Identify which cell holds the provided text, then report its (X, Y) central coordinate. 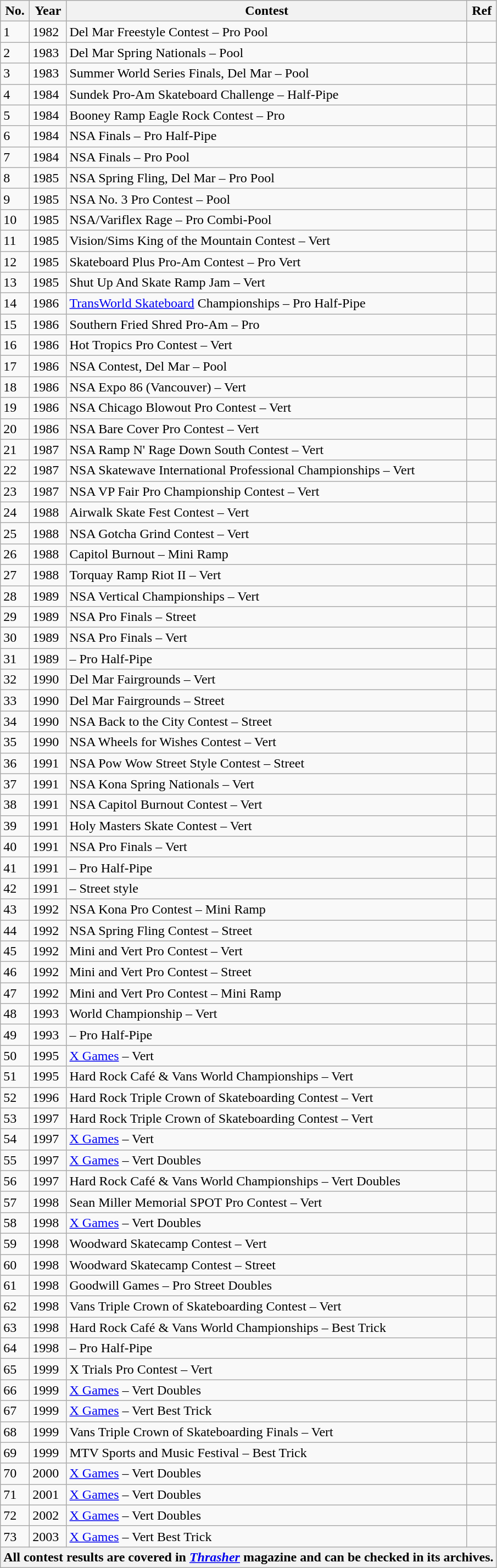
NSA Spring Fling, Del Mar – Pro Pool (267, 178)
Holy Masters Skate Contest – Vert (267, 826)
NSA VP Fair Pro Championship Contest – Vert (267, 491)
24 (15, 512)
8 (15, 178)
6 (15, 136)
Hard Rock Café & Vans World Championships – Vert (267, 1077)
34 (15, 721)
1996 (48, 1097)
NSA Finals – Pro Half-Pipe (267, 136)
2001 (48, 1494)
68 (15, 1432)
2003 (48, 1536)
1 (15, 32)
Hot Tropics Pro Contest – Vert (267, 345)
15 (15, 324)
Booney Ramp Eagle Rock Contest – Pro (267, 115)
Vans Triple Crown of Skateboarding Finals – Vert (267, 1432)
3 (15, 74)
35 (15, 742)
Del Mar Fairgrounds – Street (267, 701)
28 (15, 596)
18 (15, 387)
65 (15, 1369)
NSA Pro Finals – Street (267, 617)
NSA/Variflex Rage – Pro Combi-Pool (267, 220)
30 (15, 638)
56 (15, 1181)
62 (15, 1307)
Goodwill Games – Pro Street Doubles (267, 1286)
Sean Miller Memorial SPOT Pro Contest – Vert (267, 1202)
Vans Triple Crown of Skateboarding Contest – Vert (267, 1307)
Shut Up And Skate Ramp Jam – Vert (267, 283)
– Street style (267, 888)
59 (15, 1244)
Sundek Pro-Am Skateboard Challenge – Half-Pipe (267, 94)
2002 (48, 1515)
10 (15, 220)
20 (15, 429)
Del Mar Freestyle Contest – Pro Pool (267, 32)
26 (15, 554)
72 (15, 1515)
2 (15, 53)
4 (15, 94)
64 (15, 1348)
14 (15, 304)
49 (15, 1035)
Contest (267, 11)
Airwalk Skate Fest Contest – Vert (267, 512)
48 (15, 1014)
31 (15, 659)
World Championship – Vert (267, 1014)
41 (15, 867)
Year (48, 11)
12 (15, 262)
67 (15, 1411)
19 (15, 408)
47 (15, 993)
36 (15, 763)
52 (15, 1097)
43 (15, 909)
44 (15, 931)
39 (15, 826)
33 (15, 701)
Hard Rock Café & Vans World Championships – Best Trick (267, 1328)
NSA Kona Spring Nationals – Vert (267, 784)
Hard Rock Café & Vans World Championships – Vert Doubles (267, 1181)
Mini and Vert Pro Contest – Mini Ramp (267, 993)
Woodward Skatecamp Contest – Street (267, 1264)
1982 (48, 32)
9 (15, 199)
73 (15, 1536)
NSA Capitol Burnout Contest – Vert (267, 805)
Woodward Skatecamp Contest – Vert (267, 1244)
Del Mar Spring Nationals – Pool (267, 53)
29 (15, 617)
NSA Vertical Championships – Vert (267, 596)
25 (15, 533)
37 (15, 784)
23 (15, 491)
11 (15, 240)
NSA Spring Fling Contest – Street (267, 931)
Skateboard Plus Pro-Am Contest – Pro Vert (267, 262)
NSA Skatewave International Professional Championships – Vert (267, 471)
X Trials Pro Contest – Vert (267, 1369)
70 (15, 1474)
50 (15, 1056)
Mini and Vert Pro Contest – Vert (267, 951)
7 (15, 157)
NSA Back to the City Contest – Street (267, 721)
Vision/Sims King of the Mountain Contest – Vert (267, 240)
2000 (48, 1474)
60 (15, 1264)
53 (15, 1118)
NSA Finals – Pro Pool (267, 157)
21 (15, 450)
Ref (482, 11)
55 (15, 1160)
Mini and Vert Pro Contest – Street (267, 972)
16 (15, 345)
45 (15, 951)
27 (15, 575)
51 (15, 1077)
NSA Ramp N' Rage Down South Contest – Vert (267, 450)
Summer World Series Finals, Del Mar – Pool (267, 74)
No. (15, 11)
13 (15, 283)
NSA Chicago Blowout Pro Contest – Vert (267, 408)
Del Mar Fairgrounds – Vert (267, 680)
71 (15, 1494)
NSA Gotcha Grind Contest – Vert (267, 533)
38 (15, 805)
NSA Kona Pro Contest – Mini Ramp (267, 909)
69 (15, 1453)
Torquay Ramp Riot II – Vert (267, 575)
NSA Expo 86 (Vancouver) – Vert (267, 387)
NSA Contest, Del Mar – Pool (267, 366)
NSA Bare Cover Pro Contest – Vert (267, 429)
All contest results are covered in Thrasher magazine and can be checked in its archives. (248, 1557)
46 (15, 972)
TransWorld Skateboard Championships – Pro Half-Pipe (267, 304)
17 (15, 366)
Capitol Burnout – Mini Ramp (267, 554)
MTV Sports and Music Festival – Best Trick (267, 1453)
57 (15, 1202)
NSA Wheels for Wishes Contest – Vert (267, 742)
40 (15, 847)
5 (15, 115)
Southern Fried Shred Pro-Am – Pro (267, 324)
66 (15, 1390)
42 (15, 888)
NSA Pow Wow Street Style Contest – Street (267, 763)
22 (15, 471)
32 (15, 680)
63 (15, 1328)
58 (15, 1223)
61 (15, 1286)
54 (15, 1139)
NSA No. 3 Pro Contest – Pool (267, 199)
